Search for the cell housing the specified text and yield its [X, Y] center coordinate. 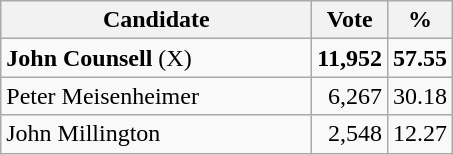
John Counsell (X) [156, 58]
6,267 [350, 96]
30.18 [420, 96]
57.55 [420, 58]
11,952 [350, 58]
% [420, 20]
Candidate [156, 20]
12.27 [420, 134]
John Millington [156, 134]
Peter Meisenheimer [156, 96]
2,548 [350, 134]
Vote [350, 20]
